Scan for the cell matching the given text and deliver its [X, Y] coordinate at center. 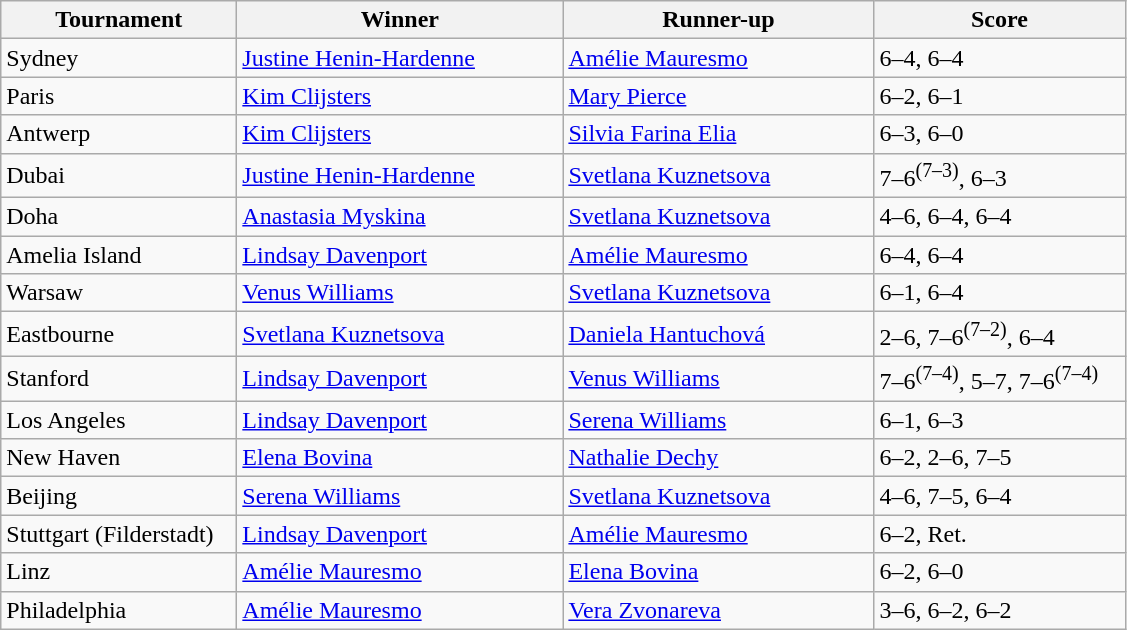
2–6, 7–6(7–2), 6–4 [1000, 334]
Amelia Island [119, 255]
Paris [119, 96]
6–2, 2–6, 7–5 [1000, 458]
Antwerp [119, 134]
Silvia Farina Elia [718, 134]
Sydney [119, 58]
6–1, 6–4 [1000, 293]
Eastbourne [119, 334]
Vera Zvonareva [718, 610]
7–6(7–4), 5–7, 7–6(7–4) [1000, 378]
4–6, 7–5, 6–4 [1000, 496]
Score [1000, 20]
Dubai [119, 176]
7–6(7–3), 6–3 [1000, 176]
Stanford [119, 378]
6–2, 6–1 [1000, 96]
Tournament [119, 20]
6–2, Ret. [1000, 534]
Stuttgart (Filderstadt) [119, 534]
New Haven [119, 458]
4–6, 6–4, 6–4 [1000, 217]
Doha [119, 217]
Nathalie Dechy [718, 458]
6–2, 6–0 [1000, 572]
Runner-up [718, 20]
Anastasia Myskina [400, 217]
6–3, 6–0 [1000, 134]
Philadelphia [119, 610]
Beijing [119, 496]
Los Angeles [119, 420]
Warsaw [119, 293]
Winner [400, 20]
6–1, 6–3 [1000, 420]
Linz [119, 572]
Mary Pierce [718, 96]
Daniela Hantuchová [718, 334]
3–6, 6–2, 6–2 [1000, 610]
